Return (X, Y) of the center of cell containing provided text 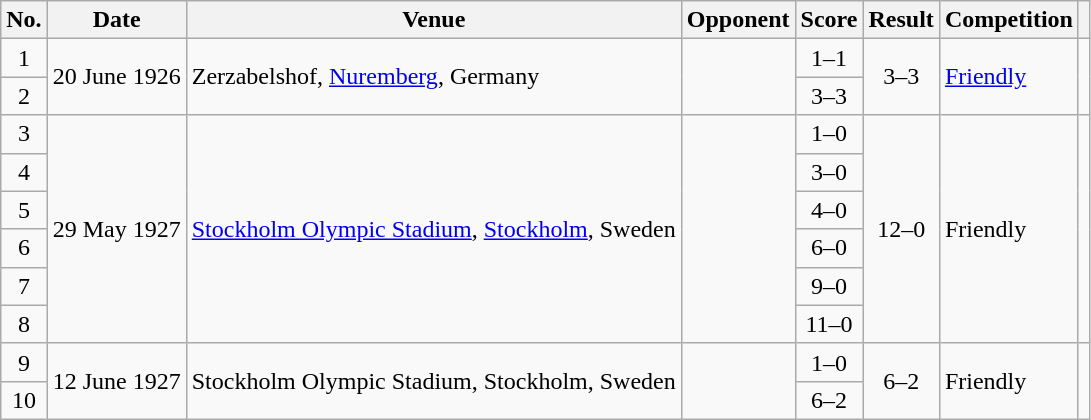
6–0 (829, 248)
Competition (1008, 20)
3–0 (829, 172)
Venue (434, 20)
5 (24, 210)
9 (24, 362)
No. (24, 20)
9–0 (829, 286)
1–1 (829, 58)
7 (24, 286)
12–0 (901, 229)
4 (24, 172)
4–0 (829, 210)
Date (116, 20)
8 (24, 324)
29 May 1927 (116, 229)
11–0 (829, 324)
Result (901, 20)
1 (24, 58)
Opponent (738, 20)
2 (24, 96)
3 (24, 134)
20 June 1926 (116, 77)
6 (24, 248)
12 June 1927 (116, 381)
Zerzabelshof, Nuremberg, Germany (434, 77)
Score (829, 20)
10 (24, 400)
